For the text-containing cell, return its midpoint in (x, y) coordinate format. 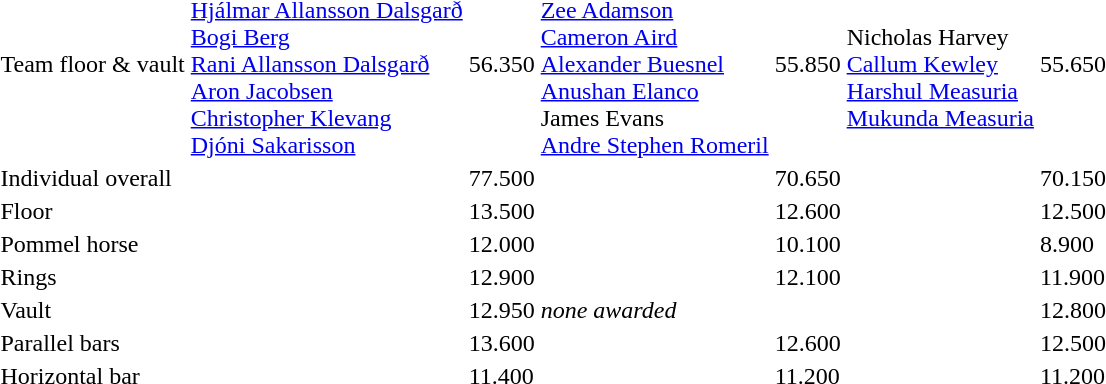
12.950 (502, 310)
12.100 (808, 277)
13.500 (502, 211)
13.600 (502, 343)
none awarded (654, 310)
77.500 (502, 178)
70.650 (808, 178)
10.100 (808, 244)
12.000 (502, 244)
12.900 (502, 277)
